Find where the given text appears and provide that cell's center as (x, y) coordinate. 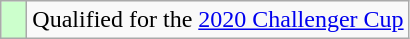
Qualified for the 2020 Challenger Cup (218, 20)
